Output the [x, y] coordinate of the center of the cell containing the given text.  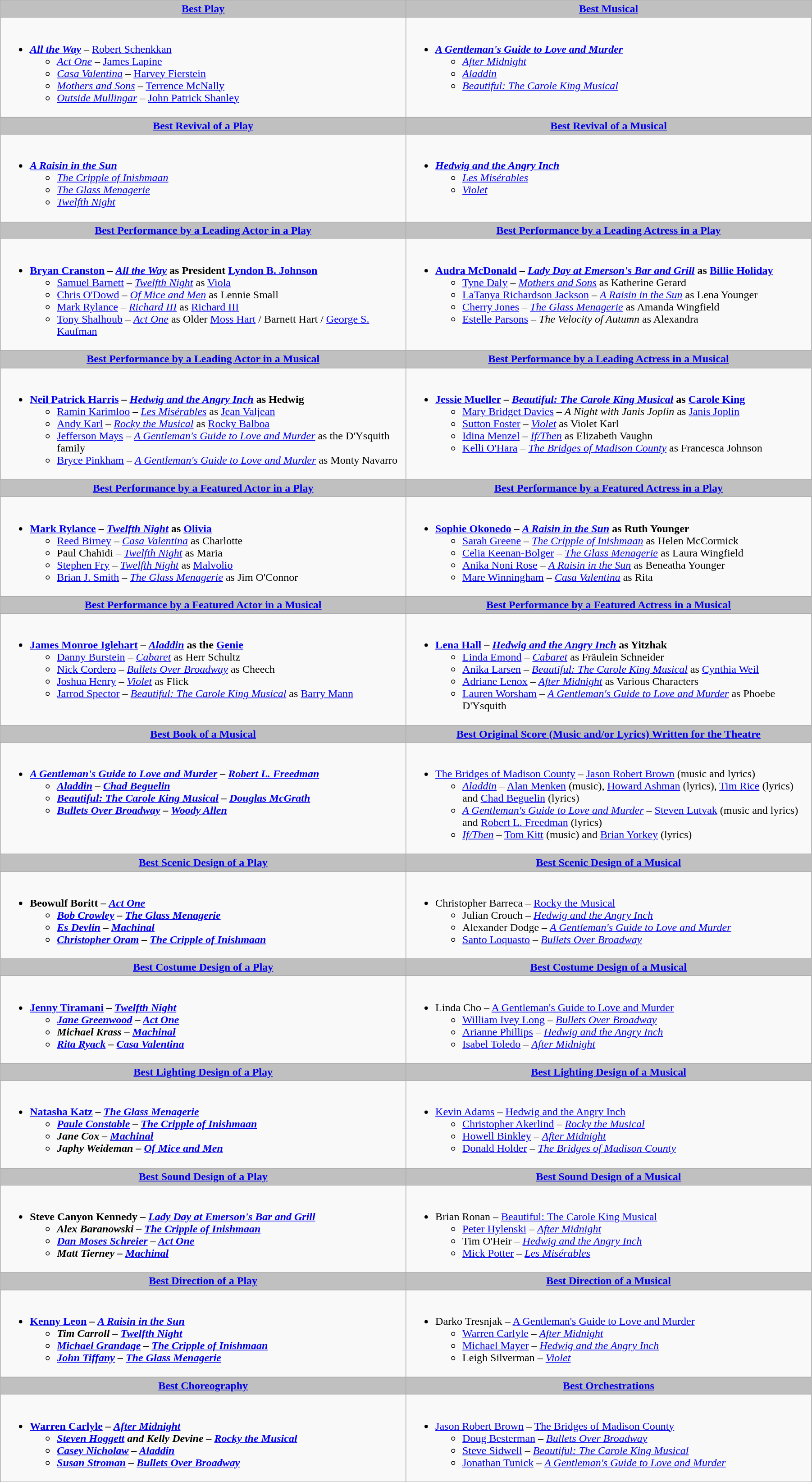
Natasha Katz – The Glass MenageriePaule Constable – The Cripple of InishmaanJane Cox – MachinalJaphy Weideman – Of Mice and Men [203, 1124]
Jenny Tiramani – Twelfth NightJane Greenwood – Act OneMichael Krass – MachinalRita Ryack – Casa Valentina [203, 1020]
Best Revival of a Musical [609, 126]
Best Performance by a Leading Actor in a Musical [203, 359]
A Raisin in the SunThe Cripple of InishmaanThe Glass MenagerieTwelfth Night [203, 178]
Best Performance by a Leading Actress in a Musical [609, 359]
Best Performance by a Featured Actor in a Musical [203, 605]
Best Scenic Design of a Play [203, 863]
Best Performance by a Featured Actress in a Musical [609, 605]
Best Musical [609, 9]
Best Orchestrations [609, 1386]
Best Performance by a Featured Actor in a Play [203, 488]
Warren Carlyle – After MidnightSteven Hoggett and Kelly Devine – Rocky the MusicalCasey Nicholaw – AladdinSusan Stroman – Bullets Over Broadway [203, 1438]
A Gentleman's Guide to Love and MurderAfter MidnightAladdinBeautiful: The Carole King Musical [609, 68]
Best Direction of a Play [203, 1281]
Best Costume Design of a Play [203, 967]
Best Play [203, 9]
Best Choreography [203, 1386]
Beowulf Boritt – Act OneBob Crowley – The Glass MenagerieEs Devlin – MachinalChristopher Oram – The Cripple of Inishmaan [203, 915]
Best Sound Design of a Musical [609, 1176]
Best Lighting Design of a Musical [609, 1072]
Best Performance by a Leading Actress in a Play [609, 230]
Best Scenic Design of a Musical [609, 863]
Brian Ronan – Beautiful: The Carole King MusicalPeter Hylenski – After MidnightTim O'Heir – Hedwig and the Angry InchMick Potter – Les Misérables [609, 1229]
Best Direction of a Musical [609, 1281]
Best Lighting Design of a Play [203, 1072]
Kenny Leon – A Raisin in the SunTim Carroll – Twelfth NightMichael Grandage – The Cripple of InishmaanJohn Tiffany – The Glass Menagerie [203, 1333]
Best Performance by a Leading Actor in a Play [203, 230]
Best Sound Design of a Play [203, 1176]
Hedwig and the Angry InchLes MisérablesViolet [609, 178]
Best Costume Design of a Musical [609, 967]
Best Original Score (Music and/or Lyrics) Written for the Theatre [609, 734]
Best Revival of a Play [203, 126]
Best Performance by a Featured Actress in a Play [609, 488]
Best Book of a Musical [203, 734]
